Pinpoint the cell where the given text exists, returning its (X, Y) midpoint coordinate. 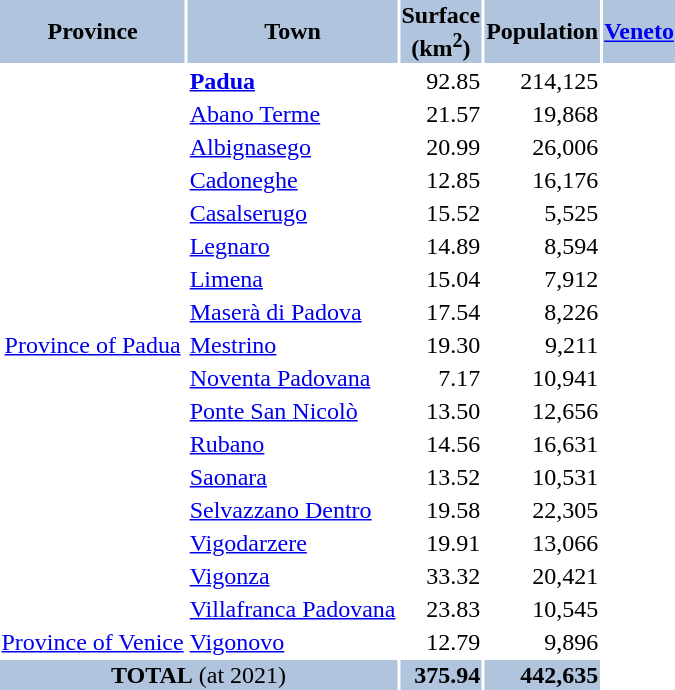
Population (542, 32)
5,525 (542, 213)
Surface(km2) (441, 32)
16,176 (542, 180)
8,594 (542, 246)
442,635 (542, 675)
13.52 (441, 477)
Legnaro (292, 246)
22,305 (542, 510)
Vigonza (292, 576)
Province of Padua (92, 345)
14.56 (441, 444)
Abano Terme (292, 114)
Villafranca Padovana (292, 609)
Maserà di Padova (292, 312)
16,631 (542, 444)
20.99 (441, 147)
19.58 (441, 510)
19,868 (542, 114)
375.94 (441, 675)
13,066 (542, 543)
Province of Venice (92, 642)
Vigonovo (292, 642)
15.04 (441, 279)
15.52 (441, 213)
Cadoneghe (292, 180)
Limena (292, 279)
21.57 (441, 114)
Casalserugo (292, 213)
26,006 (542, 147)
10,531 (542, 477)
19.91 (441, 543)
13.50 (441, 411)
12.85 (441, 180)
Padua (292, 81)
14.89 (441, 246)
7.17 (441, 378)
TOTAL (at 2021) (198, 675)
10,545 (542, 609)
Albignasego (292, 147)
7,912 (542, 279)
214,125 (542, 81)
12,656 (542, 411)
Ponte San Nicolò (292, 411)
Saonara (292, 477)
10,941 (542, 378)
Vigodarzere (292, 543)
Province (92, 32)
Town (292, 32)
Rubano (292, 444)
Noventa Padovana (292, 378)
9,211 (542, 345)
Mestrino (292, 345)
33.32 (441, 576)
17.54 (441, 312)
92.85 (441, 81)
9,896 (542, 642)
19.30 (441, 345)
20,421 (542, 576)
23.83 (441, 609)
12.79 (441, 642)
8,226 (542, 312)
Selvazzano Dentro (292, 510)
